Capture the cell that displays the provided text and extract its (X, Y) central coordinate. 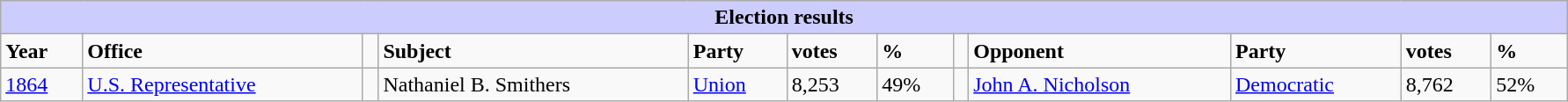
1864 (42, 84)
49% (915, 84)
8,253 (832, 84)
Election results (785, 18)
8,762 (1446, 84)
Office (223, 51)
U.S. Representative (223, 84)
Year (42, 51)
Subject (533, 51)
Nathaniel B. Smithers (533, 84)
Democratic (1315, 84)
Union (737, 84)
John A. Nicholson (1100, 84)
52% (1529, 84)
Opponent (1100, 51)
